Scan for the cell matching the given text and deliver its (x, y) coordinate at center. 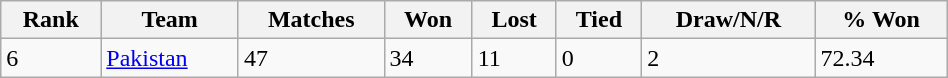
Tied (598, 20)
Lost (514, 20)
Pakistan (170, 58)
11 (514, 58)
34 (428, 58)
6 (51, 58)
Team (170, 20)
47 (311, 58)
Rank (51, 20)
0 (598, 58)
2 (728, 58)
Won (428, 20)
Matches (311, 20)
% Won (881, 20)
Draw/N/R (728, 20)
72.34 (881, 58)
